Capture the cell that displays the provided text and extract its [X, Y] central coordinate. 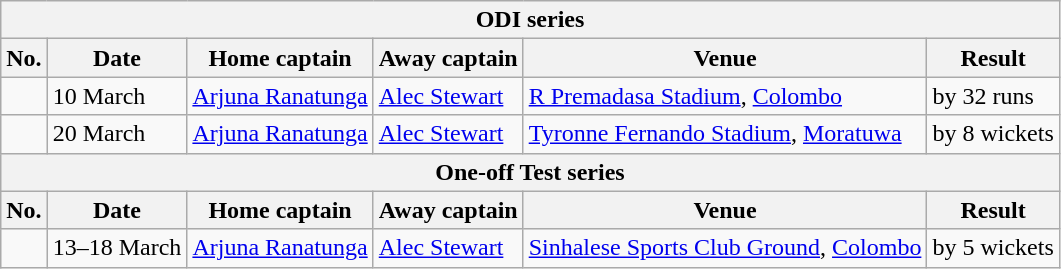
by 8 wickets [993, 134]
R Premadasa Stadium, Colombo [725, 96]
Tyronne Fernando Stadium, Moratuwa [725, 134]
One-off Test series [530, 172]
Sinhalese Sports Club Ground, Colombo [725, 248]
13–18 March [117, 248]
by 5 wickets [993, 248]
10 March [117, 96]
ODI series [530, 20]
20 March [117, 134]
by 32 runs [993, 96]
